Extract the (x, y) coordinate from the center of the cell holding the provided text.  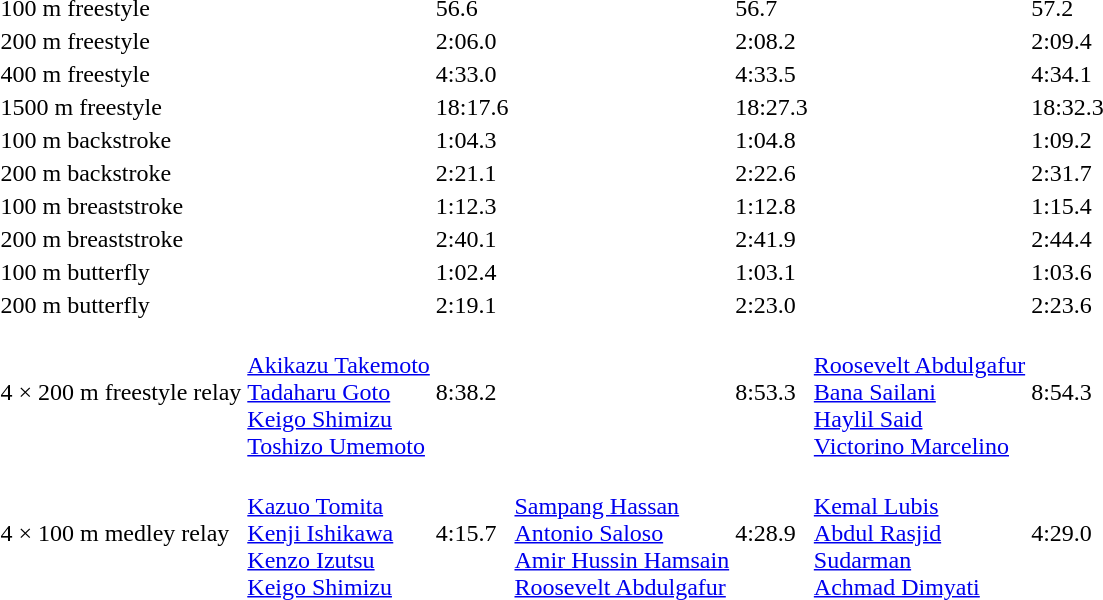
2:08.2 (772, 41)
1:02.4 (472, 272)
18:27.3 (772, 107)
1:12.3 (472, 206)
2:22.6 (772, 173)
8:53.3 (772, 392)
2:23.0 (772, 305)
2:19.1 (472, 305)
2:06.0 (472, 41)
Akikazu TakemotoTadaharu GotoKeigo ShimizuToshizo Umemoto (339, 392)
Roosevelt AbdulgafurBana SailaniHaylil SaidVictorino Marcelino (919, 392)
2:40.1 (472, 239)
1:12.8 (772, 206)
4:33.5 (772, 74)
18:17.6 (472, 107)
2:21.1 (472, 173)
1:04.8 (772, 140)
1:04.3 (472, 140)
1:03.1 (772, 272)
8:38.2 (472, 392)
4:33.0 (472, 74)
2:41.9 (772, 239)
